Locate the cell with the specified text and output its (X, Y) center coordinate. 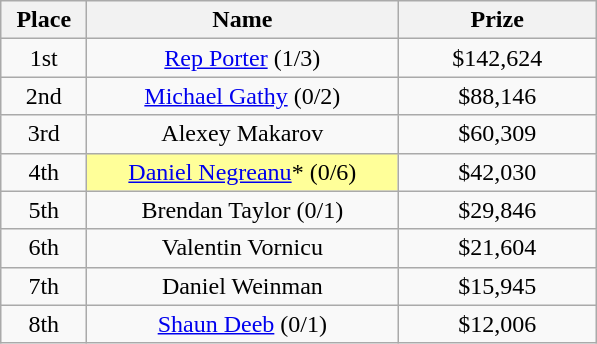
Alexey Makarov (242, 134)
6th (44, 248)
$21,604 (498, 248)
Rep Porter (1/3) (242, 58)
Daniel Weinman (242, 286)
Valentin Vornicu (242, 248)
2nd (44, 96)
$29,846 (498, 210)
$12,006 (498, 324)
3rd (44, 134)
5th (44, 210)
$42,030 (498, 172)
Brendan Taylor (0/1) (242, 210)
4th (44, 172)
$15,945 (498, 286)
$142,624 (498, 58)
1st (44, 58)
Daniel Negreanu* (0/6) (242, 172)
$60,309 (498, 134)
Shaun Deeb (0/1) (242, 324)
7th (44, 286)
Name (242, 20)
8th (44, 324)
Prize (498, 20)
Place (44, 20)
$88,146 (498, 96)
Michael Gathy (0/2) (242, 96)
